Scan for the cell matching the given text and deliver its (X, Y) coordinate at center. 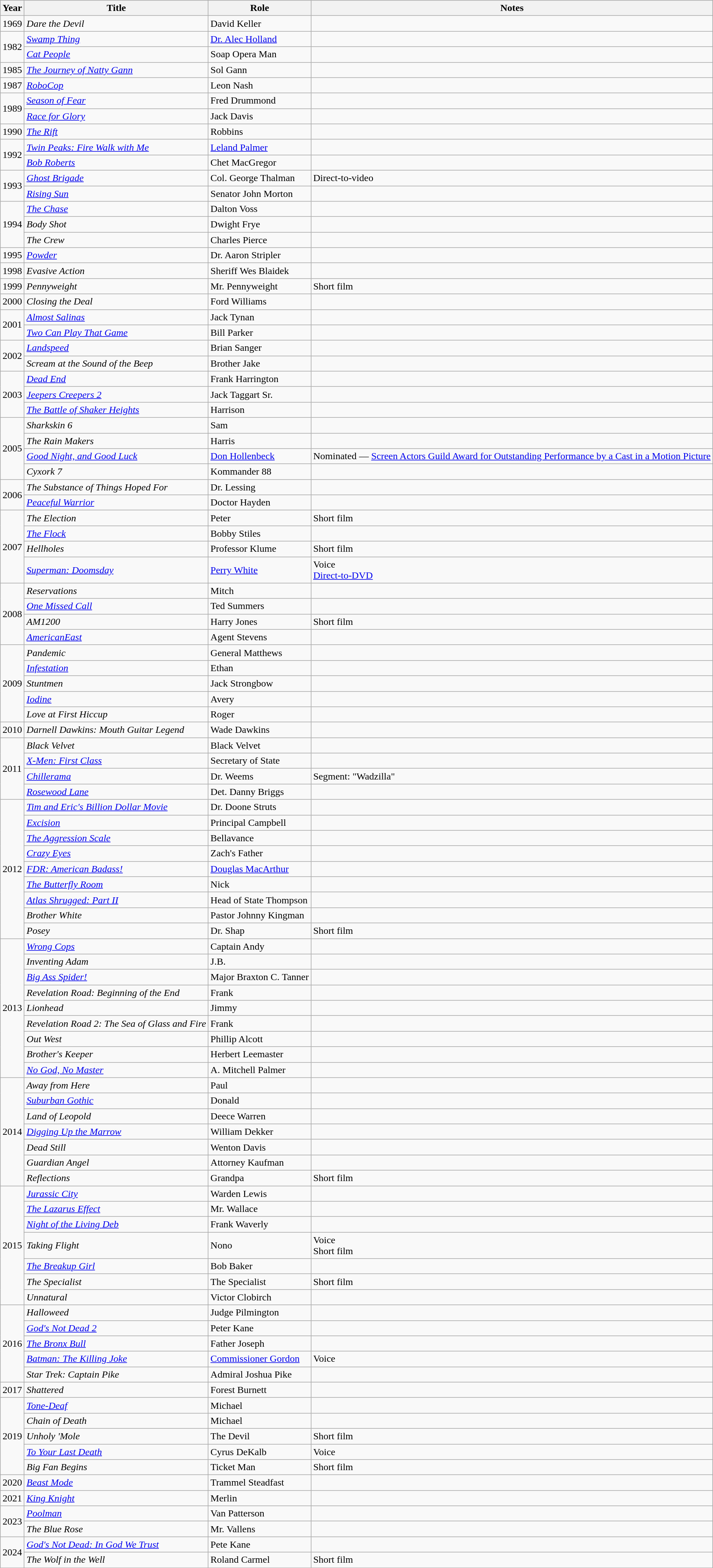
Bob Roberts (116, 162)
Segment: "Wadzilla" (512, 776)
Atlas Shrugged: Part II (116, 900)
Van Patterson (260, 1514)
One Missed Call (116, 606)
Senator John Morton (260, 194)
Harris (260, 441)
2015 (12, 1245)
Sol Gann (260, 70)
Deece Warren (260, 1116)
Jack Tynan (260, 317)
2020 (12, 1483)
Darnell Dawkins: Mouth Guitar Legend (116, 730)
Tone-Deaf (116, 1405)
Twin Peaks: Fire Walk with Me (116, 147)
Father Joseph (260, 1343)
The Flock (116, 533)
2001 (12, 325)
AmericanEast (116, 637)
Swamp Thing (116, 39)
2016 (12, 1343)
Cat People (116, 54)
Out West (116, 1039)
The Blue Rose (116, 1529)
Jack Davis (260, 116)
Halloweed (116, 1313)
Nick (260, 884)
Col. George Thalman (260, 178)
Attorney Kaufman (260, 1162)
Fred Drummond (260, 101)
The Butterfly Room (116, 884)
Captain Andy (260, 946)
Dead Still (116, 1147)
Sharkskin 6 (116, 425)
2023 (12, 1521)
God's Not Dead: In God We Trust (116, 1544)
Paul (260, 1085)
Dwight Frye (260, 225)
Bill Parker (260, 333)
Powder (116, 255)
Bobby Stiles (260, 533)
Reflections (116, 1178)
Year (12, 8)
Judge Pilmington (260, 1313)
Rising Sun (116, 194)
Dr. Lessing (260, 487)
Big Ass Spider! (116, 977)
Don Hollenbeck (260, 456)
Nono (260, 1246)
Digging Up the Marrow (116, 1132)
Dalton Voss (260, 209)
Body Shot (116, 225)
2009 (12, 683)
Dead End (116, 379)
Leland Palmer (260, 147)
Brother White (116, 915)
Secretary of State (260, 761)
2024 (12, 1552)
1995 (12, 255)
Big Fan Begins (116, 1467)
Crazy Eyes (116, 853)
1992 (12, 155)
The Battle of Shaker Heights (116, 410)
A. Mitchell Palmer (260, 1070)
2010 (12, 730)
Harrison (260, 410)
Victor Clobirch (260, 1297)
Scream at the Sound of the Beep (116, 363)
Brother's Keeper (116, 1054)
Cyxork 7 (116, 472)
The Wolf in the Well (116, 1560)
Nominated — Screen Actors Guild Award for Outstanding Performance by a Cast in a Motion Picture (512, 456)
Commissioner Gordon (260, 1359)
Two Can Play That Game (116, 333)
1993 (12, 186)
Superman: Doomsday (116, 570)
Merlin (260, 1498)
Closing the Deal (116, 302)
Mr. Pennyweight (260, 286)
2008 (12, 614)
Agent Stevens (260, 637)
The Breakup Girl (116, 1266)
Sam (260, 425)
Leon Nash (260, 85)
To Your Last Death (116, 1451)
Star Trek: Captain Pike (116, 1374)
Unholy 'Mole (116, 1436)
Kommander 88 (260, 472)
Wrong Cops (116, 946)
Infestation (116, 668)
1985 (12, 70)
Det. Danny Briggs (260, 792)
Posey (116, 931)
2012 (12, 869)
Harry Jones (260, 622)
Avery (260, 699)
Pennyweight (116, 286)
2002 (12, 356)
Love at First Hiccup (116, 715)
Phillip Alcott (260, 1039)
Forest Burnett (260, 1390)
Ted Summers (260, 606)
Warden Lewis (260, 1193)
The Rift (116, 132)
FDR: American Badass! (116, 869)
1969 (12, 24)
Admiral Joshua Pike (260, 1374)
Ticket Man (260, 1467)
2017 (12, 1390)
Dare the Devil (116, 24)
RoboCop (116, 85)
Jurassic City (116, 1193)
Race for Glory (116, 116)
Ethan (260, 668)
Stuntmen (116, 683)
Frank Harrington (260, 379)
Mitch (260, 591)
Chain of Death (116, 1421)
Principal Campbell (260, 823)
1982 (12, 47)
1990 (12, 132)
Jack Strongbow (260, 683)
Almost Salinas (116, 317)
Lionhead (116, 1008)
Professor Klume (260, 549)
Bob Baker (260, 1266)
General Matthews (260, 652)
The Lazarus Effect (116, 1209)
Season of Fear (116, 101)
Landspeed (116, 348)
Douglas MacArthur (260, 869)
Dr. Alec Holland (260, 39)
2019 (12, 1436)
Grandpa (260, 1178)
1994 (12, 225)
Away from Here (116, 1085)
The Chase (116, 209)
Suburban Gothic (116, 1101)
Head of State Thompson (260, 900)
1998 (12, 271)
Cyrus DeKalb (260, 1451)
Pete Kane (260, 1544)
Ford Williams (260, 302)
2013 (12, 1009)
Taking Flight (116, 1246)
William Dekker (260, 1132)
Inventing Adam (116, 962)
Trammel Steadfast (260, 1483)
Jack Taggart Sr. (260, 394)
Chet MacGregor (260, 162)
Robbins (260, 132)
2011 (12, 769)
Beast Mode (116, 1483)
Dr. Shap (260, 931)
AM1200 (116, 622)
Brian Sanger (260, 348)
Sheriff Wes Blaidek (260, 271)
Pandemic (116, 652)
God's Not Dead 2 (116, 1328)
Doctor Hayden (260, 503)
Batman: The Killing Joke (116, 1359)
Hellholes (116, 549)
Perry White (260, 570)
Donald (260, 1101)
Major Braxton C. Tanner (260, 977)
Iodine (116, 699)
The Journey of Natty Gann (116, 70)
Zach's Father (260, 853)
1987 (12, 85)
Brother Jake (260, 363)
Dr. Weems (260, 776)
Bellavance (260, 838)
Peaceful Warrior (116, 503)
Good Night, and Good Luck (116, 456)
Ghost Brigade (116, 178)
Roland Carmel (260, 1560)
Revelation Road: Beginning of the End (116, 993)
Mr. Vallens (260, 1529)
The Crew (116, 240)
David Keller (260, 24)
Jeepers Creepers 2 (116, 394)
Dr. Aaron Stripler (260, 255)
Jimmy (260, 1008)
The Election (116, 518)
2021 (12, 1498)
Role (260, 8)
Title (116, 8)
VoiceDirect-to-DVD (512, 570)
Dr. Doone Struts (260, 807)
The Rain Makers (116, 441)
2014 (12, 1132)
2007 (12, 546)
Soap Opera Man (260, 54)
The Aggression Scale (116, 838)
2000 (12, 302)
Notes (512, 8)
Revelation Road 2: The Sea of Glass and Fire (116, 1024)
1989 (12, 108)
2005 (12, 448)
Reservations (116, 591)
The Substance of Things Hoped For (116, 487)
Guardian Angel (116, 1162)
Tim and Eric's Billion Dollar Movie (116, 807)
No God, No Master (116, 1070)
Chillerama (116, 776)
J.B. (260, 962)
VoiceShort film (512, 1246)
King Knight (116, 1498)
Mr. Wallace (260, 1209)
2003 (12, 394)
Night of the Living Deb (116, 1225)
The Devil (260, 1436)
Wenton Davis (260, 1147)
Direct-to-video (512, 178)
Peter Kane (260, 1328)
Poolman (116, 1514)
X-Men: First Class (116, 761)
Rosewood Lane (116, 792)
Unnatural (116, 1297)
Wade Dawkins (260, 730)
Roger (260, 715)
Peter (260, 518)
1999 (12, 286)
The Bronx Bull (116, 1343)
Excision (116, 823)
Land of Leopold (116, 1116)
Evasive Action (116, 271)
Frank Waverly (260, 1225)
Pastor Johnny Kingman (260, 915)
2006 (12, 495)
Herbert Leemaster (260, 1054)
Charles Pierce (260, 240)
Shattered (116, 1390)
